From the cell containing the given text, extract its center point as [x, y] coordinate. 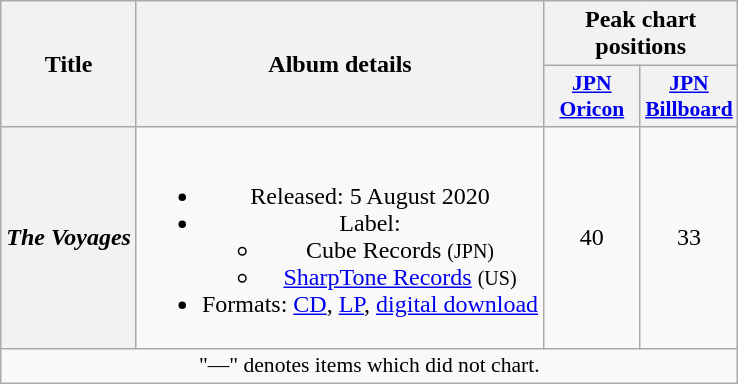
Album details [340, 64]
JPNBillboard [689, 96]
40 [592, 238]
The Voyages [69, 238]
Peak chart positions [641, 34]
"—" denotes items which did not chart. [370, 366]
Title [69, 64]
Released: 5 August 2020Label:Cube Records (JPN)SharpTone Records (US)Formats: CD, LP, digital download [340, 238]
33 [689, 238]
JPNOricon [592, 96]
